Determine the [x, y] coordinate at the center of the cell enclosing the given text.  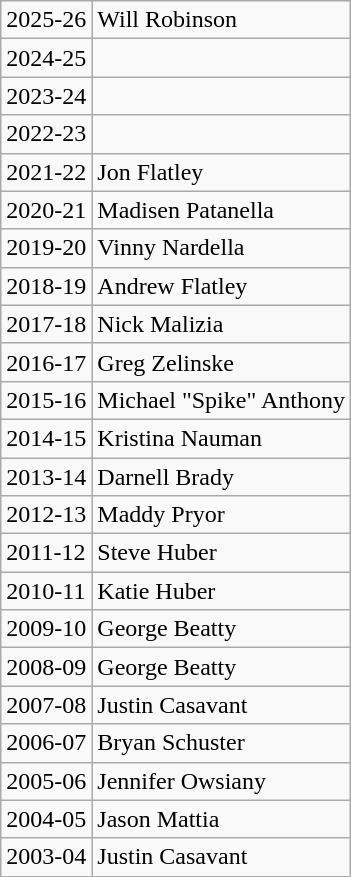
Kristina Nauman [222, 438]
Steve Huber [222, 553]
2010-11 [46, 591]
2024-25 [46, 58]
2015-16 [46, 400]
2005-06 [46, 781]
Greg Zelinske [222, 362]
2022-23 [46, 134]
2017-18 [46, 324]
2011-12 [46, 553]
Katie Huber [222, 591]
Darnell Brady [222, 477]
2023-24 [46, 96]
Bryan Schuster [222, 743]
Nick Malizia [222, 324]
2012-13 [46, 515]
2025-26 [46, 20]
Jon Flatley [222, 172]
2018-19 [46, 286]
2013-14 [46, 477]
Madisen Patanella [222, 210]
Maddy Pryor [222, 515]
Michael "Spike" Anthony [222, 400]
2021-22 [46, 172]
2014-15 [46, 438]
2004-05 [46, 819]
2009-10 [46, 629]
2007-08 [46, 705]
2019-20 [46, 248]
Will Robinson [222, 20]
2003-04 [46, 857]
2006-07 [46, 743]
2008-09 [46, 667]
Andrew Flatley [222, 286]
Jason Mattia [222, 819]
Jennifer Owsiany [222, 781]
2016-17 [46, 362]
Vinny Nardella [222, 248]
2020-21 [46, 210]
